Search for the cell housing the specified text and yield its (X, Y) center coordinate. 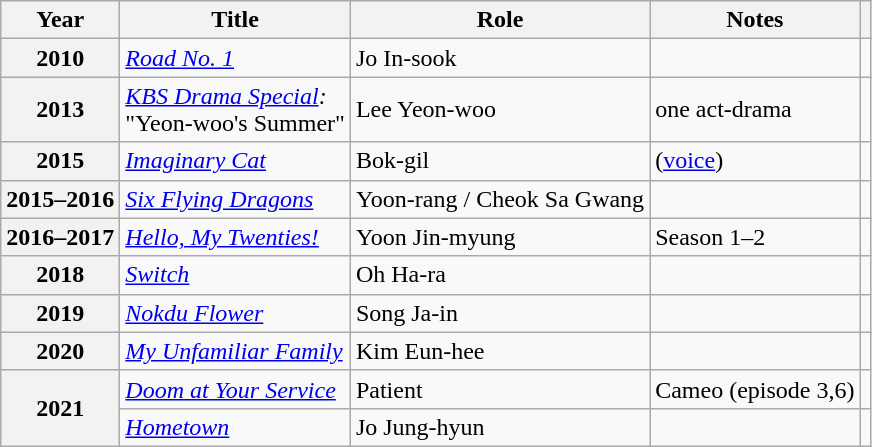
one act-drama (755, 110)
Lee Yeon-woo (500, 110)
2018 (60, 275)
2015 (60, 161)
2015–2016 (60, 199)
KBS Drama Special:"Yeon-woo's Summer" (236, 110)
Notes (755, 20)
Road No. 1 (236, 58)
2013 (60, 110)
2019 (60, 313)
Title (236, 20)
Kim Eun-hee (500, 351)
2021 (60, 408)
Oh Ha-ra (500, 275)
(voice) (755, 161)
Doom at Your Service (236, 389)
My Unfamiliar Family (236, 351)
Hometown (236, 427)
Year (60, 20)
Nokdu Flower (236, 313)
2010 (60, 58)
2020 (60, 351)
Six Flying Dragons (236, 199)
Bok-gil (500, 161)
Patient (500, 389)
Jo In-sook (500, 58)
Song Ja-in (500, 313)
2016–2017 (60, 237)
Yoon Jin-myung (500, 237)
Imaginary Cat (236, 161)
Role (500, 20)
Season 1–2 (755, 237)
Yoon-rang / Cheok Sa Gwang (500, 199)
Cameo (episode 3,6) (755, 389)
Switch (236, 275)
Jo Jung-hyun (500, 427)
Hello, My Twenties! (236, 237)
